Locate the cell with the specified text and output its (X, Y) center coordinate. 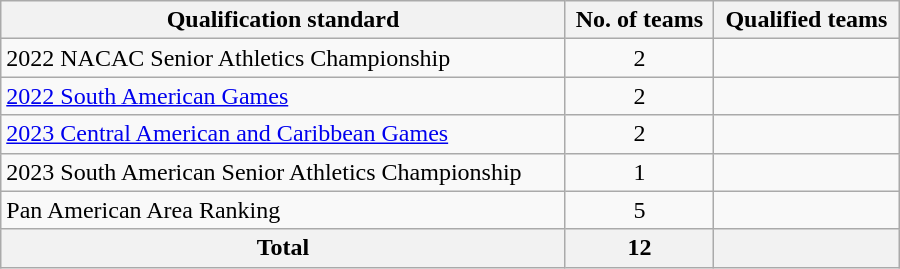
Qualification standard (283, 20)
2022 South American Games (283, 96)
5 (639, 210)
Qualified teams (807, 20)
2023 South American Senior Athletics Championship (283, 172)
1 (639, 172)
12 (639, 248)
2022 NACAC Senior Athletics Championship (283, 58)
2023 Central American and Caribbean Games (283, 134)
Total (283, 248)
Pan American Area Ranking (283, 210)
No. of teams (639, 20)
